Locate the cell with the specified text and output its (x, y) center coordinate. 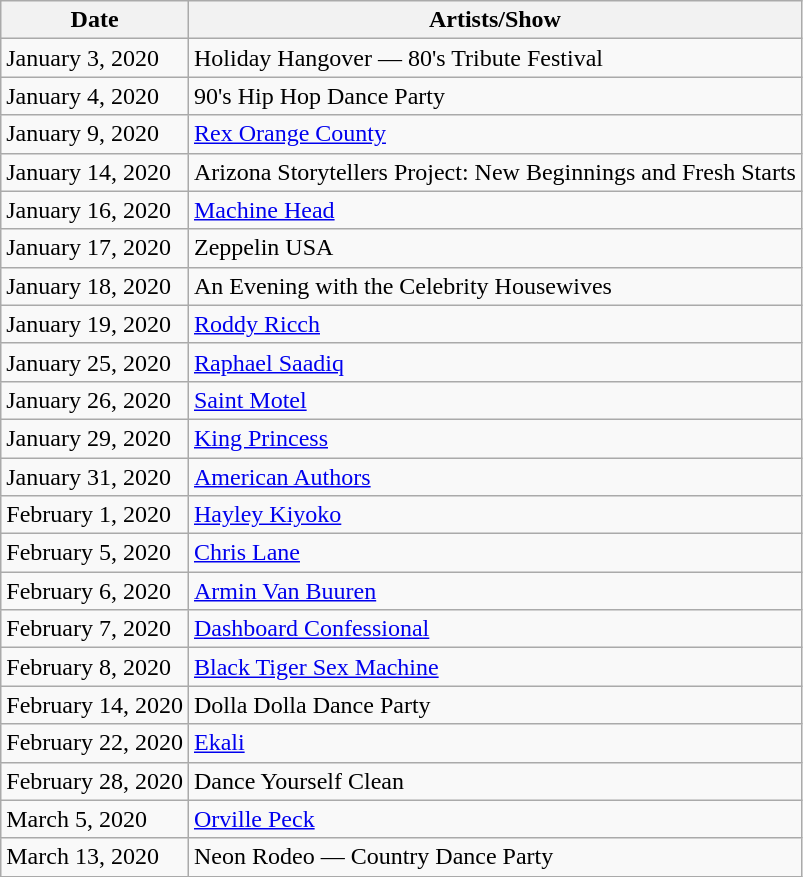
February 5, 2020 (95, 553)
January 26, 2020 (95, 400)
Ekali (494, 743)
An Evening with the Celebrity Housewives (494, 286)
February 8, 2020 (95, 667)
Machine Head (494, 210)
January 3, 2020 (95, 58)
January 18, 2020 (95, 286)
Dashboard Confessional (494, 629)
January 29, 2020 (95, 438)
90's Hip Hop Dance Party (494, 96)
Orville Peck (494, 819)
Armin Van Buuren (494, 591)
March 5, 2020 (95, 819)
Chris Lane (494, 553)
February 6, 2020 (95, 591)
Date (95, 20)
Zeppelin USA (494, 248)
February 14, 2020 (95, 705)
Dolla Dolla Dance Party (494, 705)
January 19, 2020 (95, 324)
March 13, 2020 (95, 857)
Black Tiger Sex Machine (494, 667)
January 25, 2020 (95, 362)
Holiday Hangover — 80's Tribute Festival (494, 58)
King Princess (494, 438)
Hayley Kiyoko (494, 515)
Rex Orange County (494, 134)
February 28, 2020 (95, 781)
Neon Rodeo — Country Dance Party (494, 857)
Saint Motel (494, 400)
February 22, 2020 (95, 743)
February 7, 2020 (95, 629)
January 9, 2020 (95, 134)
January 4, 2020 (95, 96)
Roddy Ricch (494, 324)
Arizona Storytellers Project: New Beginnings and Fresh Starts (494, 172)
January 17, 2020 (95, 248)
Dance Yourself Clean (494, 781)
Artists/Show (494, 20)
January 14, 2020 (95, 172)
January 31, 2020 (95, 477)
Raphael Saadiq (494, 362)
January 16, 2020 (95, 210)
February 1, 2020 (95, 515)
American Authors (494, 477)
